Detect which cell encompasses the target text, then output its [x, y] center coordinate. 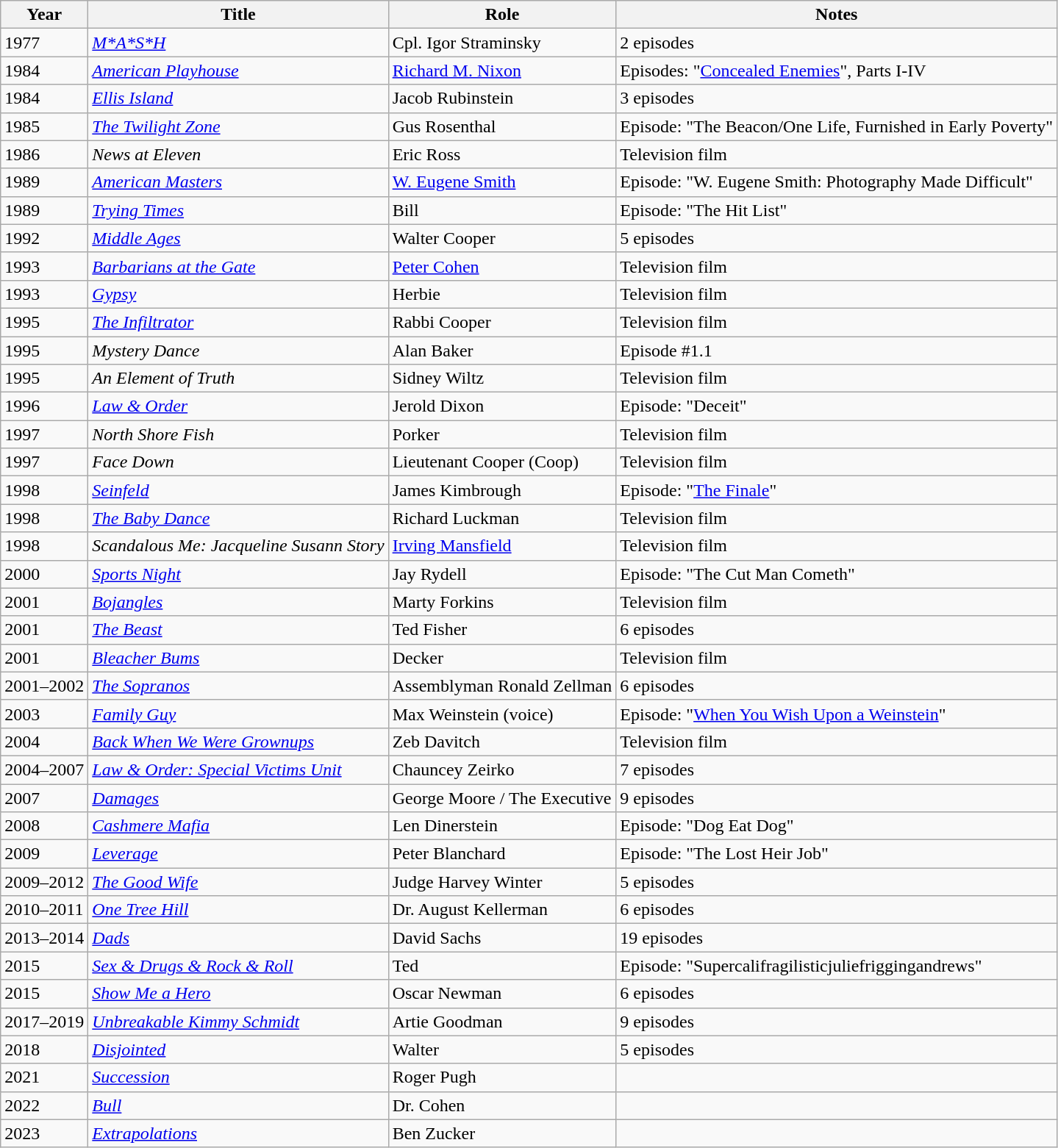
Eric Ross [502, 154]
Judge Harvey Winter [502, 882]
Assemblyman Ronald Zellman [502, 686]
Episode: "The Hit List" [837, 210]
Lieutenant Cooper (Coop) [502, 462]
Year [44, 15]
Sidney Wiltz [502, 379]
1985 [44, 126]
The Twilight Zone [238, 126]
Family Guy [238, 714]
Dr. August Kellerman [502, 910]
Damages [238, 797]
Bull [238, 1105]
2 episodes [837, 43]
Bojangles [238, 602]
Episode: "The Finale" [837, 490]
The Baby Dance [238, 518]
2001–2002 [44, 686]
2023 [44, 1133]
Scandalous Me: Jacqueline Susann Story [238, 546]
2018 [44, 1050]
1992 [44, 238]
1977 [44, 43]
2022 [44, 1105]
Dads [238, 938]
Face Down [238, 462]
George Moore / The Executive [502, 797]
Peter Cohen [502, 266]
2017–2019 [44, 1022]
American Masters [238, 182]
Walter Cooper [502, 238]
2003 [44, 714]
3 episodes [837, 98]
Episodes: "Concealed Enemies", Parts I-IV [837, 71]
Sex & Drugs & Rock & Roll [238, 966]
Alan Baker [502, 351]
James Kimbrough [502, 490]
Disjointed [238, 1050]
Artie Goodman [502, 1022]
Episode: "Deceit" [837, 406]
Jacob Rubinstein [502, 98]
1986 [44, 154]
Dr. Cohen [502, 1105]
The Sopranos [238, 686]
Gus Rosenthal [502, 126]
Jay Rydell [502, 574]
Gypsy [238, 294]
Law & Order [238, 406]
2000 [44, 574]
Richard M. Nixon [502, 71]
Law & Order: Special Victims Unit [238, 769]
Trying Times [238, 210]
Notes [837, 15]
2007 [44, 797]
Middle Ages [238, 238]
Richard Luckman [502, 518]
The Beast [238, 630]
Ted Fisher [502, 630]
Episode: "W. Eugene Smith: Photography Made Difficult" [837, 182]
Episode: "Dog Eat Dog" [837, 826]
Jerold Dixon [502, 406]
Zeb Davitch [502, 742]
Episode: "The Beacon/One Life, Furnished in Early Poverty" [837, 126]
Episode: "The Lost Heir Job" [837, 854]
David Sachs [502, 938]
Roger Pugh [502, 1077]
Cashmere Mafia [238, 826]
News at Eleven [238, 154]
Ben Zucker [502, 1133]
Decker [502, 658]
Irving Mansfield [502, 546]
2009–2012 [44, 882]
Mystery Dance [238, 351]
The Infiltrator [238, 322]
Leverage [238, 854]
Back When We Were Grownups [238, 742]
Extrapolations [238, 1133]
Sports Night [238, 574]
Porker [502, 434]
Peter Blanchard [502, 854]
Cpl. Igor Straminsky [502, 43]
2004 [44, 742]
Bill [502, 210]
Marty Forkins [502, 602]
Bleacher Bums [238, 658]
Unbreakable Kimmy Schmidt [238, 1022]
2010–2011 [44, 910]
Rabbi Cooper [502, 322]
One Tree Hill [238, 910]
2004–2007 [44, 769]
2009 [44, 854]
2008 [44, 826]
2013–2014 [44, 938]
Chauncey Zeirko [502, 769]
M*A*S*H [238, 43]
Ted [502, 966]
Barbarians at the Gate [238, 266]
Herbie [502, 294]
W. Eugene Smith [502, 182]
Seinfeld [238, 490]
2021 [44, 1077]
The Good Wife [238, 882]
7 episodes [837, 769]
Episode: "Supercalifragilisticjuliefriggingandrews" [837, 966]
Succession [238, 1077]
Episode: "The Cut Man Cometh" [837, 574]
Ellis Island [238, 98]
Walter [502, 1050]
An Element of Truth [238, 379]
Oscar Newman [502, 994]
Episode #1.1 [837, 351]
Title [238, 15]
1996 [44, 406]
Role [502, 15]
North Shore Fish [238, 434]
19 episodes [837, 938]
American Playhouse [238, 71]
Episode: "When You Wish Upon a Weinstein" [837, 714]
Len Dinerstein [502, 826]
Max Weinstein (voice) [502, 714]
Show Me a Hero [238, 994]
